Find where the given text appears and provide that cell's center as [X, Y] coordinate. 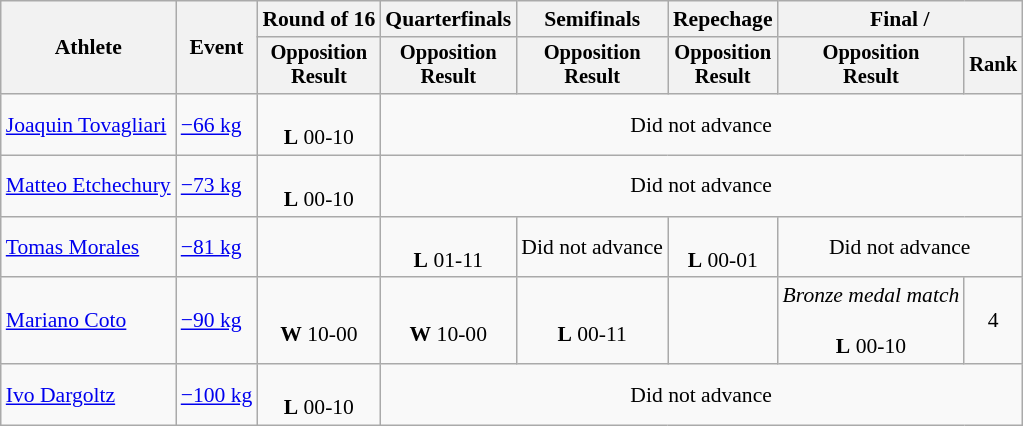
Semifinals [592, 19]
Event [217, 48]
Ivo Dargoltz [88, 394]
Round of 16 [318, 19]
−66 kg [217, 124]
4 [993, 322]
−73 kg [217, 186]
Matteo Etchechury [88, 186]
−90 kg [217, 322]
−100 kg [217, 394]
−81 kg [217, 248]
Repechage [723, 19]
L 00-11 [592, 322]
L 00-01 [723, 248]
Quarterfinals [448, 19]
Joaquin Tovagliari [88, 124]
Rank [993, 66]
Final / [900, 19]
Bronze medal matchL 00-10 [872, 322]
Athlete [88, 48]
Tomas Morales [88, 248]
Mariano Coto [88, 322]
L 01-11 [448, 248]
